Locate the cell with the specified text and output its [X, Y] center coordinate. 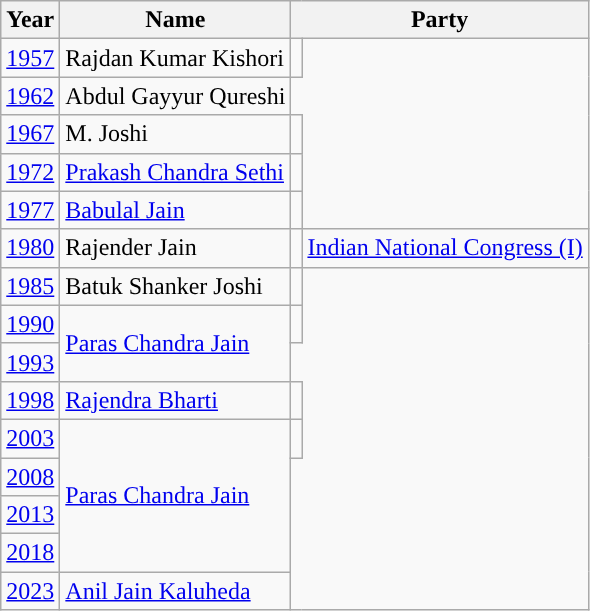
1990 [30, 324]
Party [440, 20]
Year [30, 20]
1967 [30, 134]
Abdul Gayyur Qureshi [176, 96]
1985 [30, 286]
2023 [30, 591]
1957 [30, 58]
Rajendra Bharti [176, 400]
Babulal Jain [176, 210]
2018 [30, 553]
Rajender Jain [176, 248]
Prakash Chandra Sethi [176, 172]
1993 [30, 362]
Name [176, 20]
Anil Jain Kaluheda [176, 591]
2008 [30, 477]
1977 [30, 210]
1980 [30, 248]
Indian National Congress (I) [445, 248]
1972 [30, 172]
2013 [30, 515]
Rajdan Kumar Kishori [176, 58]
2003 [30, 438]
Batuk Shanker Joshi [176, 286]
M. Joshi [176, 134]
1962 [30, 96]
1998 [30, 400]
